Capture the cell that displays the provided text and extract its [x, y] central coordinate. 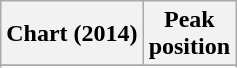
Peakposition [189, 34]
Chart (2014) [72, 34]
